Identify which cell holds the provided text, then report its (x, y) central coordinate. 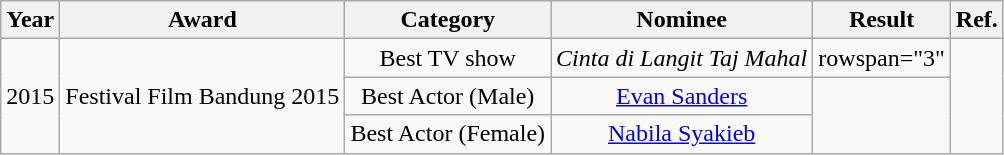
Best Actor (Male) (448, 96)
Festival Film Bandung 2015 (202, 96)
Best TV show (448, 58)
Ref. (976, 20)
Cinta di Langit Taj Mahal (682, 58)
Category (448, 20)
Nabila Syakieb (682, 134)
rowspan="3" (882, 58)
2015 (30, 96)
Nominee (682, 20)
Award (202, 20)
Best Actor (Female) (448, 134)
Year (30, 20)
Evan Sanders (682, 96)
Result (882, 20)
